Pinpoint the cell where the given text exists, returning its (x, y) midpoint coordinate. 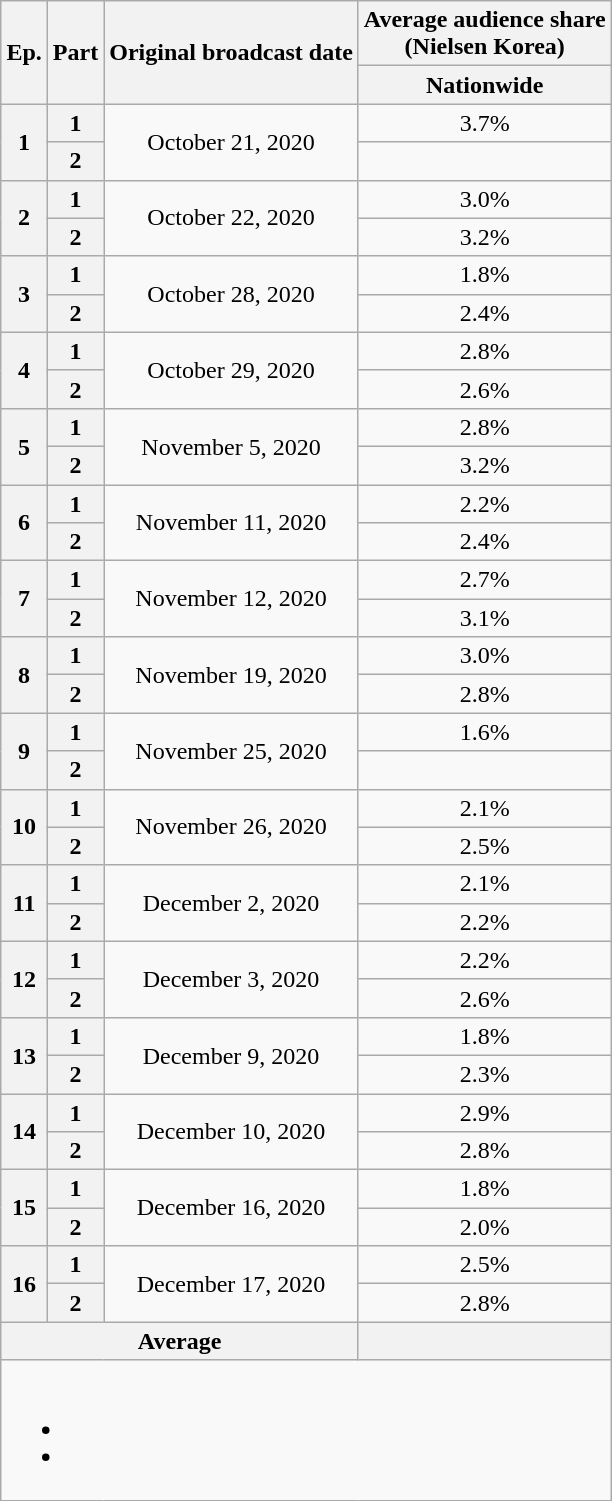
1.6% (484, 732)
5 (24, 446)
2.9% (484, 1113)
November 19, 2020 (232, 675)
16 (24, 1284)
November 11, 2020 (232, 522)
October 21, 2020 (232, 142)
2.0% (484, 1227)
11 (24, 903)
December 2, 2020 (232, 903)
12 (24, 979)
Nationwide (484, 85)
10 (24, 827)
Average audience share(Nielsen Korea) (484, 34)
8 (24, 675)
3.7% (484, 123)
December 9, 2020 (232, 1055)
4 (24, 370)
December 16, 2020 (232, 1208)
Ep. (24, 52)
9 (24, 751)
6 (24, 522)
October 28, 2020 (232, 294)
Original broadcast date (232, 52)
December 3, 2020 (232, 979)
15 (24, 1208)
3.1% (484, 618)
Average (180, 1341)
14 (24, 1132)
Part (75, 52)
October 29, 2020 (232, 370)
3 (24, 294)
7 (24, 599)
November 5, 2020 (232, 446)
November 25, 2020 (232, 751)
13 (24, 1055)
December 17, 2020 (232, 1284)
December 10, 2020 (232, 1132)
November 26, 2020 (232, 827)
October 22, 2020 (232, 218)
2.3% (484, 1074)
2.7% (484, 580)
November 12, 2020 (232, 599)
